Search for the cell housing the specified text and yield its [x, y] center coordinate. 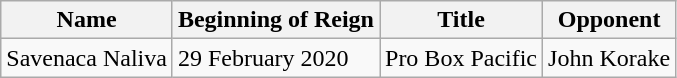
Name [87, 20]
John Korake [610, 58]
Title [462, 20]
Opponent [610, 20]
Beginning of Reign [276, 20]
Savenaca Naliva [87, 58]
Pro Box Pacific [462, 58]
29 February 2020 [276, 58]
